Identify which cell holds the provided text, then report its (X, Y) central coordinate. 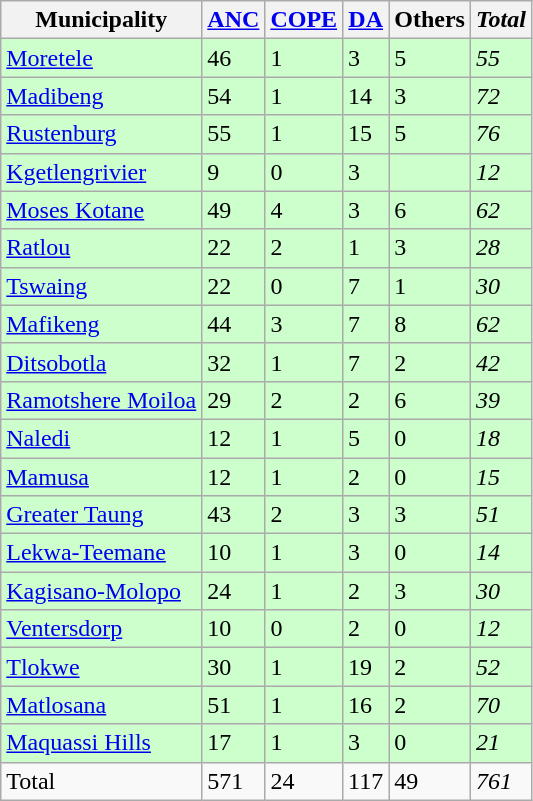
42 (500, 362)
16 (366, 705)
Lekwa-Teemane (102, 553)
54 (234, 96)
Mafikeng (102, 324)
29 (234, 400)
Tlokwe (102, 667)
21 (500, 743)
8 (430, 324)
Matlosana (102, 705)
Greater Taung (102, 515)
Municipality (102, 20)
17 (234, 743)
Rustenburg (102, 134)
19 (366, 667)
32 (234, 362)
43 (234, 515)
761 (500, 781)
Ramotshere Moiloa (102, 400)
72 (500, 96)
70 (500, 705)
COPE (304, 20)
Others (430, 20)
Naledi (102, 438)
ANC (234, 20)
4 (304, 210)
44 (234, 324)
Tswaing (102, 286)
Kagisano-Molopo (102, 591)
Moretele (102, 58)
117 (366, 781)
28 (500, 248)
Mamusa (102, 477)
Maquassi Hills (102, 743)
Moses Kotane (102, 210)
46 (234, 58)
Ratlou (102, 248)
76 (500, 134)
571 (234, 781)
9 (234, 172)
39 (500, 400)
Kgetlengrivier (102, 172)
Madibeng (102, 96)
18 (500, 438)
Ditsobotla (102, 362)
DA (366, 20)
Ventersdorp (102, 629)
52 (500, 667)
